For the text-containing cell, return its midpoint in (X, Y) coordinate format. 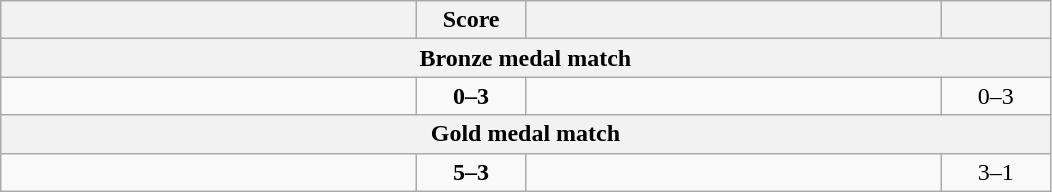
Bronze medal match (526, 58)
Score (472, 20)
5–3 (472, 172)
3–1 (996, 172)
Gold medal match (526, 134)
